Determine the (X, Y) coordinate at the center of the cell enclosing the given text.  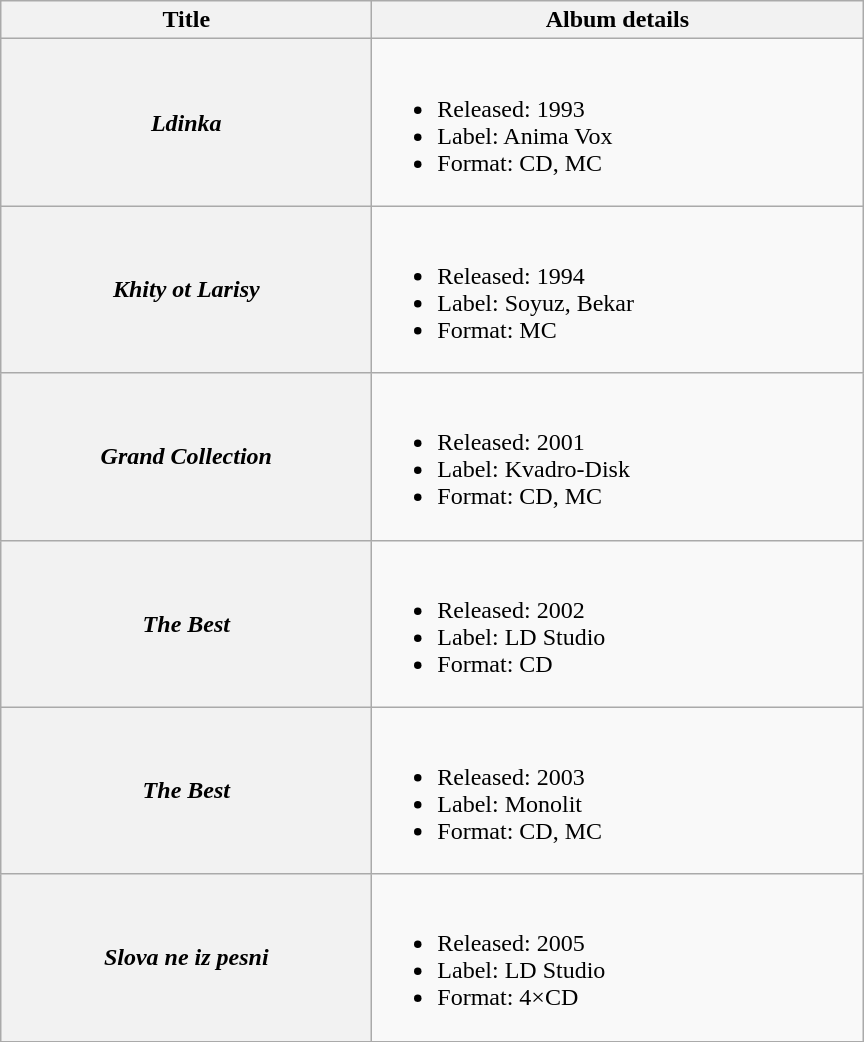
Title (186, 20)
Released: 2003Label: MonolitFormat: CD, MC (618, 790)
Album details (618, 20)
Grand Collection (186, 456)
Released: 2001Label: Kvadro-DiskFormat: CD, MC (618, 456)
Released: 1994Label: Soyuz, BekarFormat: MC (618, 290)
Released: 1993Label: Anima VoxFormat: CD, MC (618, 122)
Released: 2005Label: LD StudioFormat: 4×CD (618, 958)
Released: 2002Label: LD StudioFormat: CD (618, 624)
Ldinka (186, 122)
Khity ot Larisy (186, 290)
Slova ne iz pesni (186, 958)
